Find where the given text appears and provide that cell's center as [X, Y] coordinate. 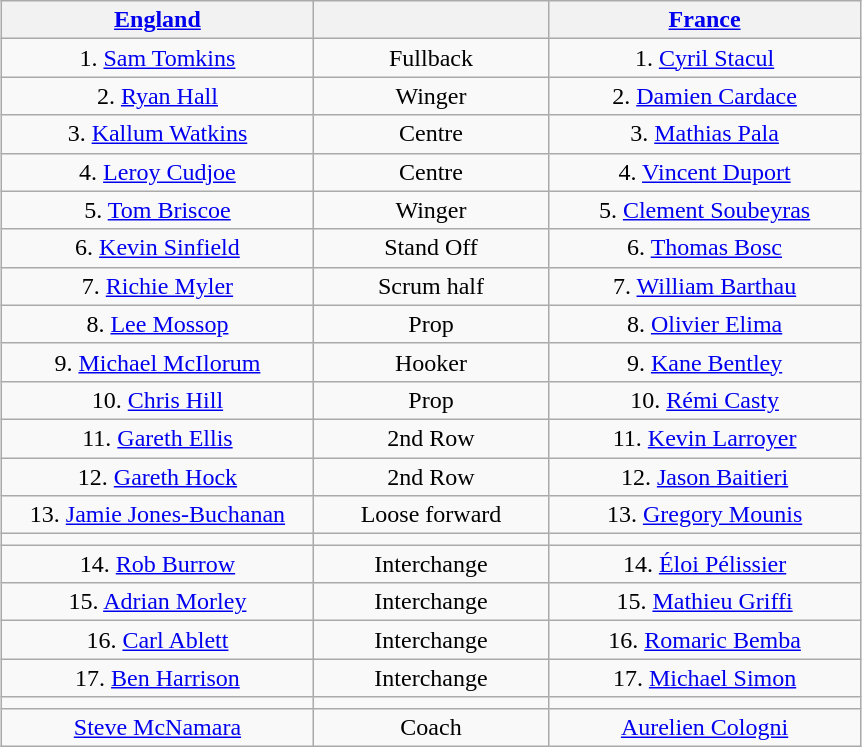
Fullback [431, 58]
17. Ben Harrison [158, 678]
Aurelien Cologni [704, 727]
1. Cyril Stacul [704, 58]
1. Sam Tomkins [158, 58]
14. Rob Burrow [158, 564]
12. Jason Baitieri [704, 477]
11. Gareth Ellis [158, 438]
Hooker [431, 362]
3. Mathias Pala [704, 134]
8. Lee Mossop [158, 324]
5. Tom Briscoe [158, 210]
7. Richie Myler [158, 286]
Scrum half [431, 286]
2. Ryan Hall [158, 96]
6. Thomas Bosc [704, 248]
15. Adrian Morley [158, 602]
10. Rémi Casty [704, 400]
16. Carl Ablett [158, 640]
16. Romaric Bemba [704, 640]
4. Vincent Duport [704, 172]
France [704, 20]
England [158, 20]
Coach [431, 727]
6. Kevin Sinfield [158, 248]
10. Chris Hill [158, 400]
3. Kallum Watkins [158, 134]
8. Olivier Elima [704, 324]
12. Gareth Hock [158, 477]
17. Michael Simon [704, 678]
13. Jamie Jones-Buchanan [158, 515]
7. William Barthau [704, 286]
Loose forward [431, 515]
5. Clement Soubeyras [704, 210]
11. Kevin Larroyer [704, 438]
13. Gregory Mounis [704, 515]
2. Damien Cardace [704, 96]
9. Michael McIlorum [158, 362]
4. Leroy Cudjoe [158, 172]
Stand Off [431, 248]
15. Mathieu Griffi [704, 602]
14. Éloi Pélissier [704, 564]
Steve McNamara [158, 727]
9. Kane Bentley [704, 362]
